Find where the given text appears and provide that cell's center as [x, y] coordinate. 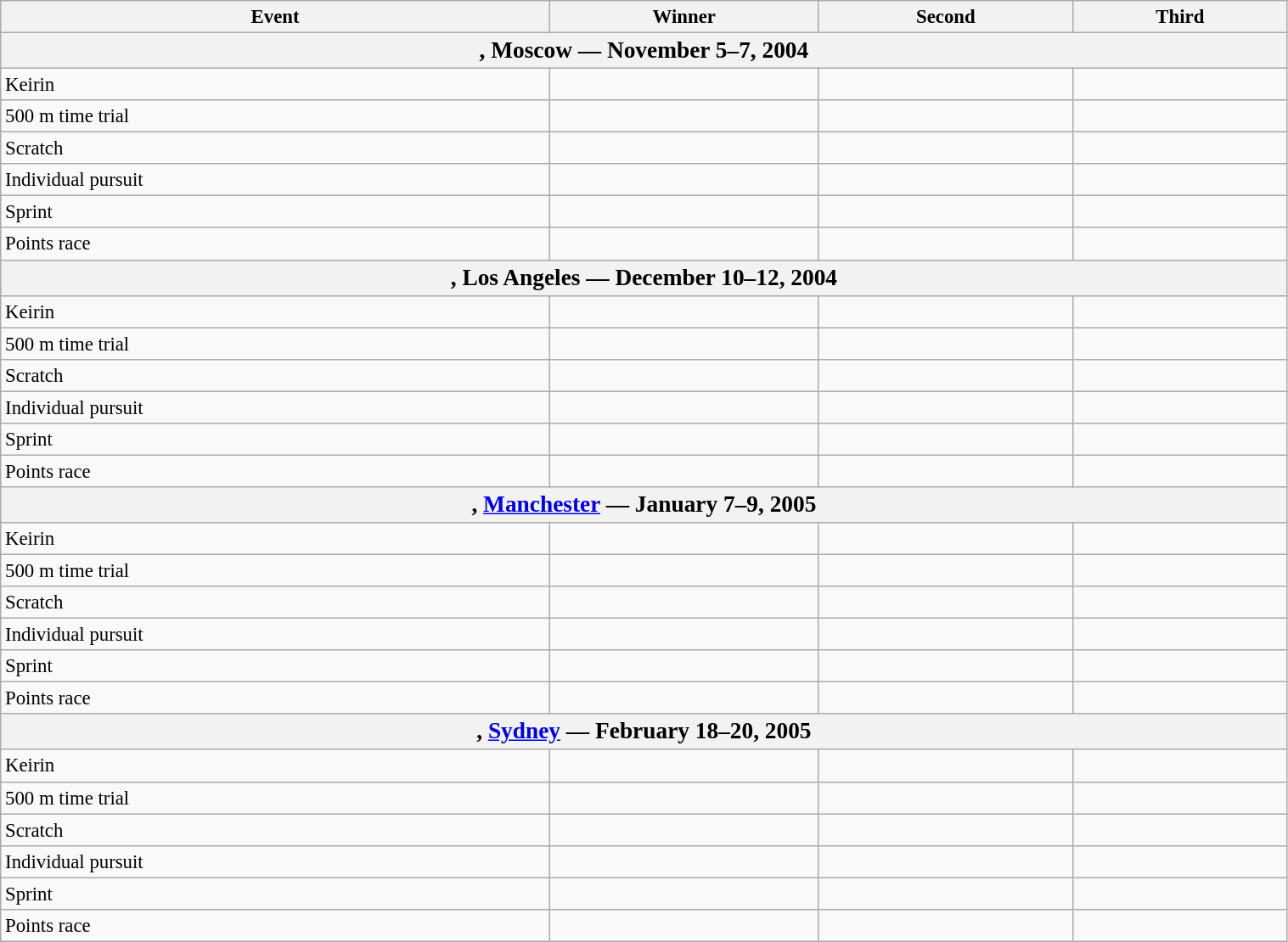
, Sydney — February 18–20, 2005 [644, 732]
, Los Angeles — December 10–12, 2004 [644, 278]
Third [1180, 17]
Second [946, 17]
Event [275, 17]
, Moscow — November 5–7, 2004 [644, 51]
Winner [684, 17]
, Manchester — January 7–9, 2005 [644, 505]
